Extract the (X, Y) coordinate from the center of the cell holding the provided text.  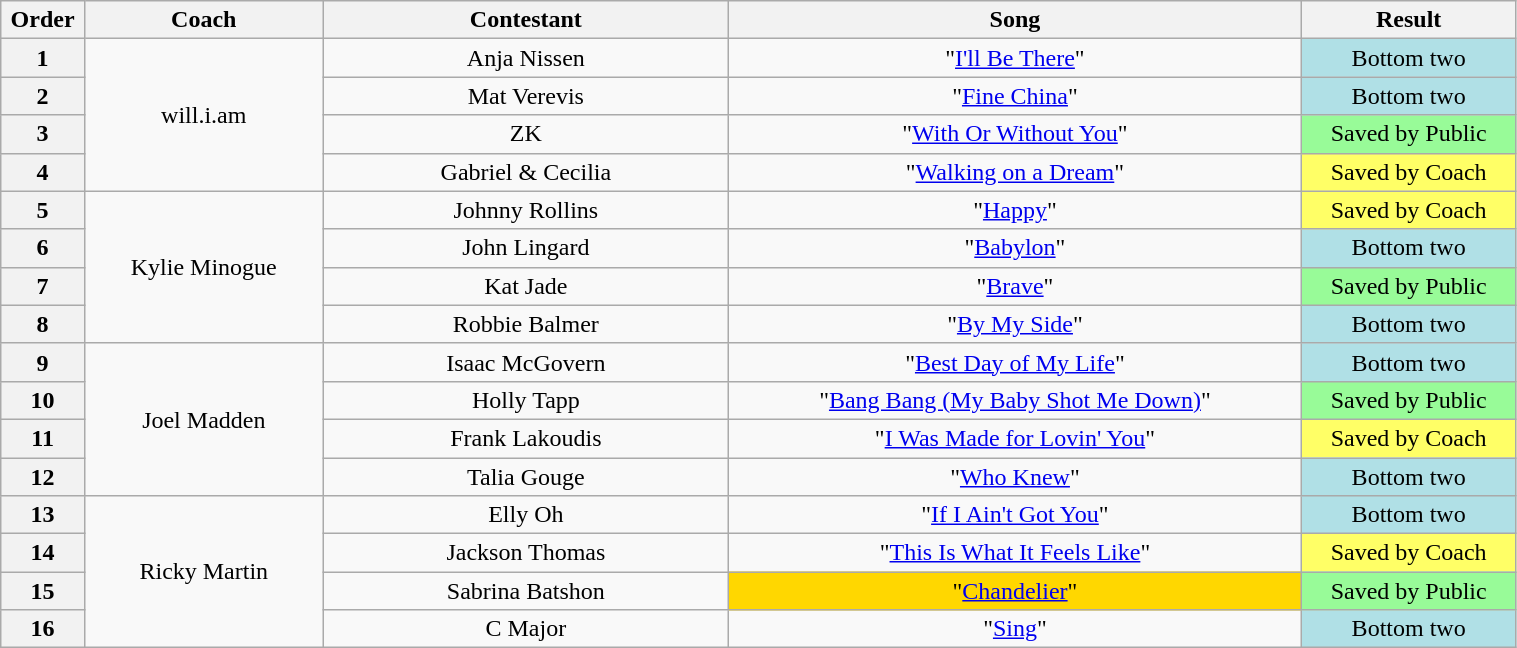
1 (43, 58)
Result (1408, 20)
Elly Oh (526, 515)
Kat Jade (526, 286)
ZK (526, 134)
"This Is What It Feels Like" (1016, 553)
"I Was Made for Lovin' You" (1016, 438)
Ricky Martin (204, 572)
Robbie Balmer (526, 324)
Order (43, 20)
"By My Side" (1016, 324)
14 (43, 553)
Song (1016, 20)
16 (43, 629)
Gabriel & Cecilia (526, 172)
Talia Gouge (526, 477)
Jackson Thomas (526, 553)
3 (43, 134)
"Fine China" (1016, 96)
"Happy" (1016, 210)
Anja Nissen (526, 58)
Contestant (526, 20)
"Walking on a Dream" (1016, 172)
"Best Day of My Life" (1016, 362)
4 (43, 172)
6 (43, 248)
15 (43, 591)
will.i.am (204, 115)
Sabrina Batshon (526, 591)
John Lingard (526, 248)
"Brave" (1016, 286)
7 (43, 286)
Kylie Minogue (204, 267)
"Babylon" (1016, 248)
Frank Lakoudis (526, 438)
C Major (526, 629)
Isaac McGovern (526, 362)
"Who Knew" (1016, 477)
5 (43, 210)
"If I Ain't Got You" (1016, 515)
"With Or Without You" (1016, 134)
"I'll Be There" (1016, 58)
Mat Verevis (526, 96)
9 (43, 362)
Coach (204, 20)
12 (43, 477)
"Bang Bang (My Baby Shot Me Down)" (1016, 400)
"Sing" (1016, 629)
10 (43, 400)
Holly Tapp (526, 400)
13 (43, 515)
8 (43, 324)
"Chandelier" (1016, 591)
2 (43, 96)
Joel Madden (204, 419)
Johnny Rollins (526, 210)
11 (43, 438)
